Output the (X, Y) coordinate of the center of the cell containing the given text.  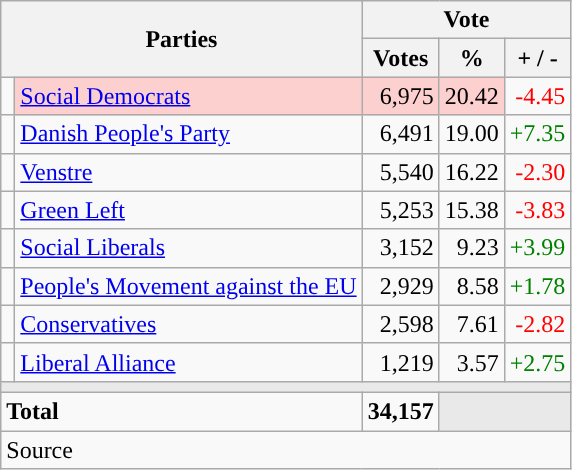
2,929 (400, 286)
2,598 (400, 324)
Parties (182, 39)
20.42 (472, 96)
9.23 (472, 248)
-2.30 (538, 172)
+7.35 (538, 134)
5,253 (400, 210)
Votes (400, 58)
-2.82 (538, 324)
+2.75 (538, 362)
Social Liberals (188, 248)
7.61 (472, 324)
+ / - (538, 58)
+3.99 (538, 248)
3.57 (472, 362)
6,975 (400, 96)
Vote (466, 20)
% (472, 58)
Danish People's Party (188, 134)
15.38 (472, 210)
16.22 (472, 172)
Venstre (188, 172)
3,152 (400, 248)
8.58 (472, 286)
34,157 (400, 411)
Source (286, 449)
Liberal Alliance (188, 362)
Social Democrats (188, 96)
People's Movement against the EU (188, 286)
Conservatives (188, 324)
-3.83 (538, 210)
19.00 (472, 134)
Green Left (188, 210)
Total (182, 411)
+1.78 (538, 286)
-4.45 (538, 96)
5,540 (400, 172)
6,491 (400, 134)
1,219 (400, 362)
